Find where the given text appears and provide that cell's center as [X, Y] coordinate. 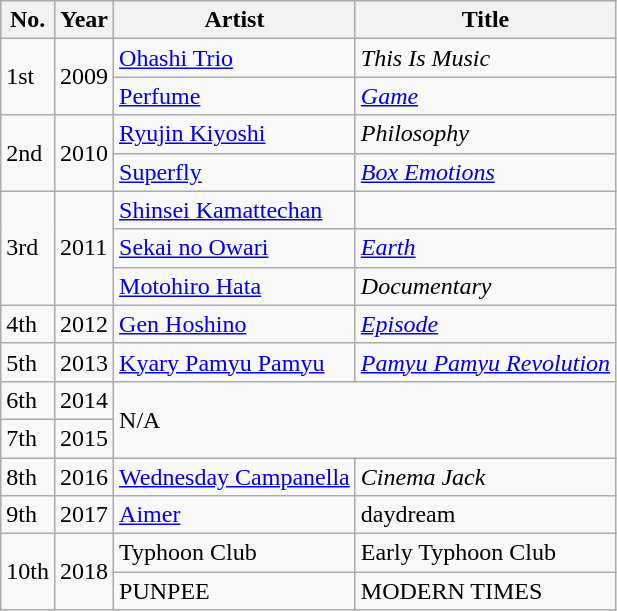
Aimer [235, 515]
Year [84, 20]
10th [28, 572]
2013 [84, 362]
Cinema Jack [485, 477]
2011 [84, 248]
Episode [485, 324]
Ohashi Trio [235, 58]
This Is Music [485, 58]
Early Typhoon Club [485, 553]
Pamyu Pamyu Revolution [485, 362]
No. [28, 20]
2nd [28, 153]
2018 [84, 572]
Wednesday Campanella [235, 477]
Motohiro Hata [235, 286]
6th [28, 400]
N/A [365, 419]
2010 [84, 153]
1st [28, 77]
7th [28, 438]
Gen Hoshino [235, 324]
Documentary [485, 286]
Box Emotions [485, 172]
2012 [84, 324]
4th [28, 324]
Artist [235, 20]
Earth [485, 248]
Title [485, 20]
daydream [485, 515]
2009 [84, 77]
PUNPEE [235, 591]
2015 [84, 438]
Ryujin Kiyoshi [235, 134]
MODERN TIMES [485, 591]
Kyary Pamyu Pamyu [235, 362]
Typhoon Club [235, 553]
5th [28, 362]
Sekai no Owari [235, 248]
2016 [84, 477]
3rd [28, 248]
Philosophy [485, 134]
Perfume [235, 96]
2017 [84, 515]
8th [28, 477]
2014 [84, 400]
Superfly [235, 172]
9th [28, 515]
Shinsei Kamattechan [235, 210]
Game [485, 96]
